Return [x, y] of the center of cell containing provided text 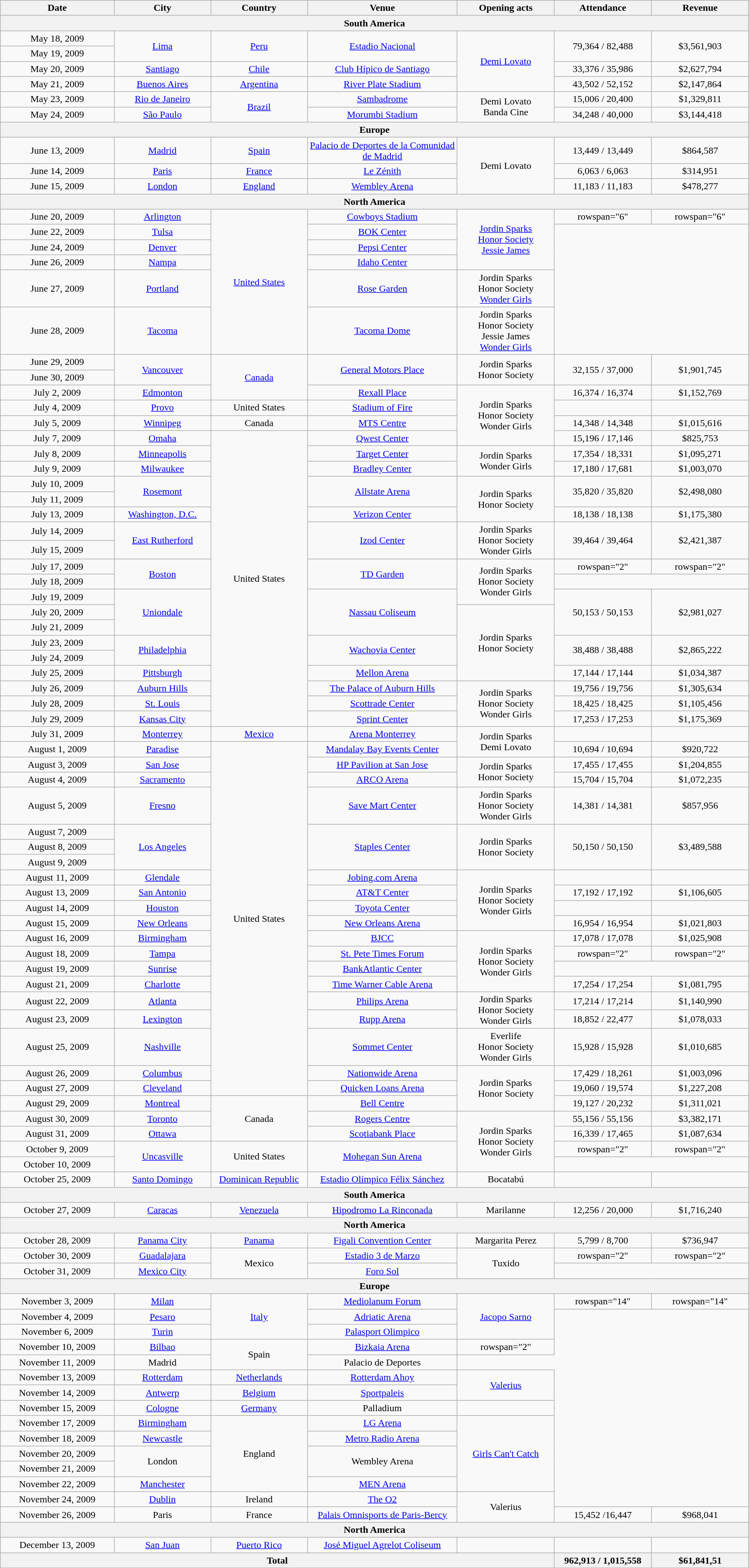
July 19, 2009 [57, 597]
San Jose [162, 765]
Jordin Sparks Honor Society Jessie James Wonder Girls [506, 330]
$3,382,171 [700, 1119]
$1,175,380 [700, 515]
August 18, 2009 [57, 953]
Philadelphia [162, 650]
November 17, 2009 [57, 1423]
$2,981,027 [700, 612]
$825,753 [700, 438]
$3,144,418 [700, 114]
Target Center [383, 453]
Italy [259, 1316]
July 14, 2009 [57, 531]
13,449 / 13,449 [603, 150]
Sacramento [162, 780]
Tacoma [162, 330]
Jordin Sparks Honor Society Jessie James [506, 240]
May 18, 2009 [57, 38]
Lima [162, 46]
Date [57, 8]
Palais Omnisports de Paris-Bercy [383, 1514]
Germany [259, 1408]
Ottawa [162, 1134]
Total [277, 1560]
35,820 / 35,820 [603, 491]
June 22, 2009 [57, 232]
Cleveland [162, 1088]
July 26, 2009 [57, 688]
Bizkaia Arena [383, 1347]
Arena Monterrey [383, 734]
BOK Center [383, 232]
$1,003,070 [700, 469]
32,155 / 37,000 [603, 370]
16,374 / 16,374 [603, 393]
St. Louis [162, 703]
$3,561,903 [700, 46]
$1,021,803 [700, 923]
Philips Arena [383, 1001]
November 20, 2009 [57, 1454]
August 5, 2009 [57, 806]
December 13, 2009 [57, 1545]
17,144 / 17,144 [603, 673]
The O2 [383, 1499]
12,256 / 20,000 [603, 1210]
Wachovia Center [383, 650]
August 7, 2009 [57, 832]
Pesaro [162, 1317]
Toronto [162, 1119]
Rose Garden [383, 288]
May 23, 2009 [57, 99]
Paradise [162, 749]
November 14, 2009 [57, 1393]
17,253 / 17,253 [603, 719]
Mexico City [162, 1271]
November 11, 2009 [57, 1362]
17,192 / 17,192 [603, 893]
Palacio de Deportes de la Comunidad de Madrid [383, 150]
Belgium [259, 1393]
July 31, 2009 [57, 734]
Guadalajara [162, 1256]
16,954 / 16,954 [603, 923]
14,348 / 14,348 [603, 423]
Auburn Hills [162, 688]
MTS Centre [383, 423]
$1,015,616 [700, 423]
15,928 / 15,928 [603, 1047]
San Juan [162, 1545]
Milwaukee [162, 469]
17,078 / 17,078 [603, 938]
Sunrise [162, 969]
July 23, 2009 [57, 643]
Edmonton [162, 393]
Palasport Olimpico [383, 1332]
São Paulo [162, 114]
August 23, 2009 [57, 1019]
Metro Radio Arena [383, 1438]
July 8, 2009 [57, 453]
Cowboys Stadium [383, 217]
General Motors Place [383, 370]
14,381 / 14,381 [603, 806]
November 26, 2009 [57, 1514]
August 30, 2009 [57, 1119]
17,214 / 17,214 [603, 1001]
$1,034,387 [700, 673]
Argentina [259, 84]
June 13, 2009 [57, 150]
19,127 / 20,232 [603, 1103]
17,180 / 17,681 [603, 469]
$736,947 [700, 1240]
October 28, 2009 [57, 1240]
July 28, 2009 [57, 703]
$2,627,794 [700, 69]
Panama City [162, 1240]
Morumbi Stadium [383, 114]
50,150 / 50,150 [603, 847]
August 29, 2009 [57, 1103]
79,364 / 82,488 [603, 46]
Rexall Place [383, 393]
Foro Sol [383, 1271]
Dominican Republic [259, 1180]
17,254 / 17,254 [603, 984]
$1,078,033 [700, 1019]
$1,311,021 [700, 1103]
June 30, 2009 [57, 377]
July 4, 2009 [57, 408]
$1,081,795 [700, 984]
Bocatabú [506, 1180]
$968,041 [700, 1514]
August 9, 2009 [57, 862]
May 24, 2009 [57, 114]
Le Zénith [383, 171]
Quicken Loans Arena [383, 1088]
Rogers Centre [383, 1119]
July 29, 2009 [57, 719]
July 9, 2009 [57, 469]
November 18, 2009 [57, 1438]
17,354 / 18,331 [603, 453]
July 18, 2009 [57, 582]
Pittsburgh [162, 673]
Tacoma Dome [383, 330]
$1,010,685 [700, 1047]
Washington, D.C. [162, 515]
$1,072,235 [700, 780]
July 13, 2009 [57, 515]
Rupp Arena [383, 1019]
Mediolanum Forum [383, 1301]
50,153 / 50,153 [603, 612]
Jordin SparksHonor SocietyWonder Girls [506, 703]
Nashville [162, 1047]
6,063 / 6,063 [603, 171]
Sportpaleis [383, 1393]
Tulsa [162, 232]
November 24, 2009 [57, 1499]
BankAtlantic Center [383, 969]
Denver [162, 247]
18,138 / 18,138 [603, 515]
Ireland [259, 1499]
August 1, 2009 [57, 749]
Chile [259, 69]
May 20, 2009 [57, 69]
$61,841,51 [700, 1560]
Time Warner Cable Arena [383, 984]
November 4, 2009 [57, 1317]
$1,140,990 [700, 1001]
Tampa [162, 953]
Bilbao [162, 1347]
Adriatic Arena [383, 1317]
Uncasville [162, 1157]
May 21, 2009 [57, 84]
$1,003,096 [700, 1073]
$1,329,811 [700, 99]
Rosemont [162, 491]
55,156 / 55,156 [603, 1119]
15,452 /16,447 [603, 1514]
$920,722 [700, 749]
Nampa [162, 262]
34,248 / 40,000 [603, 114]
St. Pete Times Forum [383, 953]
City [162, 8]
Rotterdam Ahoy [383, 1378]
Peru [259, 46]
Sommet Center [383, 1047]
Winnipeg [162, 423]
August 15, 2009 [57, 923]
Figali Convention Center [383, 1240]
Bradley Center [383, 469]
June 27, 2009 [57, 288]
October 10, 2009 [57, 1164]
Girls Can't Catch [506, 1454]
Scottrade Center [383, 703]
July 24, 2009 [57, 658]
Arlington [162, 217]
Save Mart Center [383, 806]
October 9, 2009 [57, 1149]
June 24, 2009 [57, 247]
$2,421,387 [700, 541]
Jordin Sparks Demi Lovato [506, 741]
November 22, 2009 [57, 1484]
November 3, 2009 [57, 1301]
$2,865,222 [700, 650]
15,196 / 17,146 [603, 438]
October 27, 2009 [57, 1210]
Houston [162, 908]
November 15, 2009 [57, 1408]
June 20, 2009 [57, 217]
39,464 / 39,464 [603, 541]
July 10, 2009 [57, 484]
17,455 / 17,455 [603, 765]
New Orleans [162, 923]
November 21, 2009 [57, 1469]
Estadio Nacional [383, 46]
Palacio de Deportes [383, 1362]
August 16, 2009 [57, 938]
August 13, 2009 [57, 893]
BJCC [383, 938]
19,756 / 19,756 [603, 688]
July 20, 2009 [57, 612]
$2,498,080 [700, 491]
Atlanta [162, 1001]
José Miguel Agrelot Coliseum [383, 1545]
$864,587 [700, 150]
Fresno [162, 806]
Charlotte [162, 984]
August 3, 2009 [57, 765]
Pepsi Center [383, 247]
Idaho Center [383, 262]
June 29, 2009 [57, 362]
Mellon Arena [383, 673]
Provo [162, 408]
Kansas City [162, 719]
$2,147,864 [700, 84]
Jacopo Sarno [506, 1316]
October 25, 2009 [57, 1180]
Stadium of Fire [383, 408]
Nassau Coliseum [383, 612]
15,704 / 15,704 [603, 780]
$1,305,634 [700, 688]
Antwerp [162, 1393]
Estadio 3 de Marzo [383, 1256]
July 21, 2009 [57, 627]
$314,951 [700, 171]
33,376 / 35,986 [603, 69]
Everlife Honor SocietyWonder Girls [506, 1047]
Mohegan Sun Arena [383, 1157]
Omaha [162, 438]
11,183 / 11,183 [603, 186]
15,006 / 20,400 [603, 99]
Manchester [162, 1484]
Dublin [162, 1499]
Panama [259, 1240]
ARCO Arena [383, 780]
Opening acts [506, 8]
June 28, 2009 [57, 330]
$1,204,855 [700, 765]
Los Angeles [162, 847]
Country [259, 8]
$1,901,745 [700, 370]
TD Garden [383, 574]
$1,025,908 [700, 938]
Sambadrome [383, 99]
Jordin Sparks Wonder Girls [506, 461]
Columbus [162, 1073]
Nationwide Arena [383, 1073]
Izod Center [383, 541]
San Antonio [162, 893]
July 17, 2009 [57, 567]
Demi Lovato Banda Cine [506, 107]
Mandalay Bay Events Center [383, 749]
962,913 / 1,015,558 [603, 1560]
Sprint Center [383, 719]
July 11, 2009 [57, 499]
August 27, 2009 [57, 1088]
Lexington [162, 1019]
Verizon Center [383, 515]
Caracas [162, 1210]
May 19, 2009 [57, 54]
November 6, 2009 [57, 1332]
Toyota Center [383, 908]
August 22, 2009 [57, 1001]
Attendance [603, 8]
River Plate Stadium [383, 84]
Santiago [162, 69]
Margarita Perez [506, 1240]
November 10, 2009 [57, 1347]
Montreal [162, 1103]
$1,095,271 [700, 453]
16,339 / 17,465 [603, 1134]
LG Arena [383, 1423]
Scotiabank Place [383, 1134]
August 14, 2009 [57, 908]
38,488 / 38,488 [603, 650]
AT&T Center [383, 893]
August 31, 2009 [57, 1134]
Qwest Center [383, 438]
Uniondale [162, 612]
Rio de Janeiro [162, 99]
Rotterdam [162, 1378]
$1,716,240 [700, 1210]
July 2, 2009 [57, 393]
July 5, 2009 [57, 423]
Newcastle [162, 1438]
Monterrey [162, 734]
June 14, 2009 [57, 171]
August 11, 2009 [57, 877]
Milan [162, 1301]
Minneapolis [162, 453]
Portland [162, 288]
August 4, 2009 [57, 780]
$3,489,588 [700, 847]
Puerto Rico [259, 1545]
Jobing.com Arena [383, 877]
Hipodromo La Rinconada [383, 1210]
Boston [162, 574]
Palladium [383, 1408]
August 26, 2009 [57, 1073]
The Palace of Auburn Hills [383, 688]
10,694 / 10,694 [603, 749]
$1,105,456 [700, 703]
East Rutherford [162, 541]
August 25, 2009 [57, 1047]
Staples Center [383, 847]
August 21, 2009 [57, 984]
October 30, 2009 [57, 1256]
Tuxido [506, 1263]
Glendale [162, 877]
Cologne [162, 1408]
July 7, 2009 [57, 438]
August 19, 2009 [57, 969]
5,799 / 8,700 [603, 1240]
$1,106,605 [700, 893]
Netherlands [259, 1378]
New Orleans Arena [383, 923]
Estadio Olímpico Félix Sánchez [383, 1180]
$1,087,634 [700, 1134]
18,425 / 18,425 [603, 703]
October 31, 2009 [57, 1271]
Vancouver [162, 370]
$1,152,769 [700, 393]
August 8, 2009 [57, 847]
Club Hípico de Santiago [383, 69]
$1,227,208 [700, 1088]
July 15, 2009 [57, 550]
19,060 / 19,574 [603, 1088]
$857,956 [700, 806]
Turin [162, 1332]
Revenue [700, 8]
Buenos Aires [162, 84]
June 26, 2009 [57, 262]
Brazil [259, 107]
HP Pavilion at San Jose [383, 765]
Marilanne [506, 1210]
June 15, 2009 [57, 186]
MEN Arena [383, 1484]
July 25, 2009 [57, 673]
Santo Domingo [162, 1180]
17,429 / 18,261 [603, 1073]
Venue [383, 8]
November 13, 2009 [57, 1378]
Allstate Arena [383, 491]
43,502 / 52,152 [603, 84]
Venezuela [259, 1210]
$1,175,369 [700, 719]
$478,277 [700, 186]
Bell Centre [383, 1103]
18,852 / 22,477 [603, 1019]
